Scan for the cell matching the given text and deliver its [X, Y] coordinate at center. 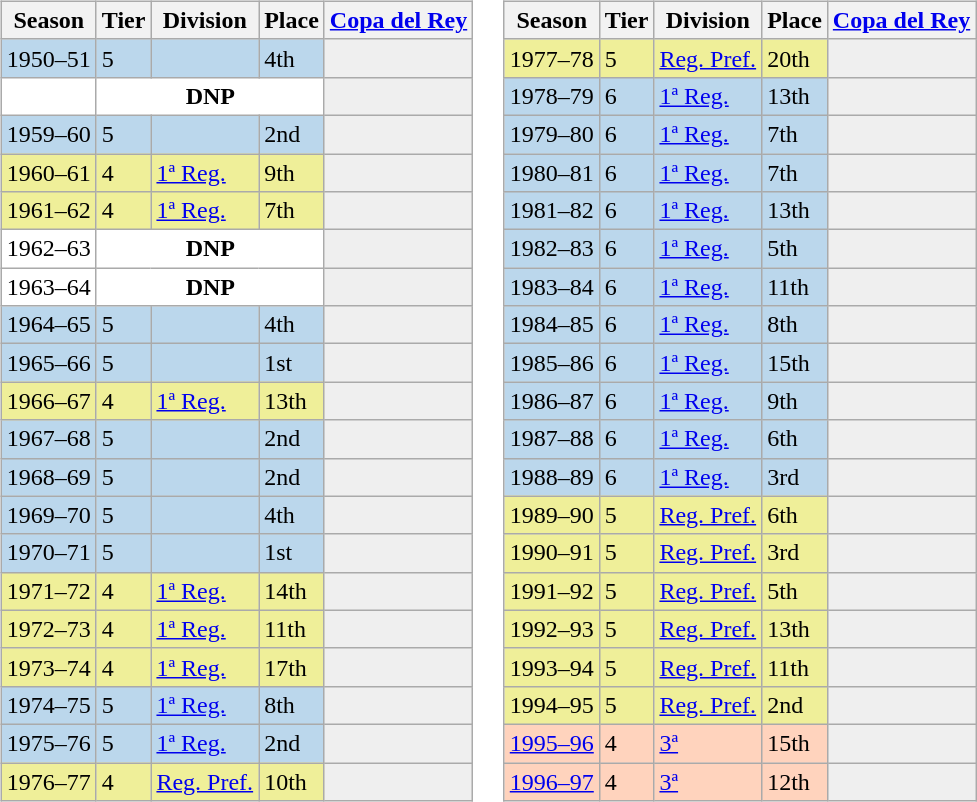
1971–72 [48, 591]
12th [795, 781]
1983–84 [552, 287]
1959–60 [48, 134]
1976–77 [48, 781]
1988–89 [552, 477]
1965–66 [48, 363]
1980–81 [552, 173]
1984–85 [552, 325]
1996–97 [552, 781]
1968–69 [48, 477]
20th [795, 58]
1991–92 [552, 591]
1973–74 [48, 667]
1950–51 [48, 58]
1981–82 [552, 211]
1969–70 [48, 515]
1994–95 [552, 705]
1990–91 [552, 553]
1993–94 [552, 667]
1966–67 [48, 401]
1974–75 [48, 705]
17th [292, 667]
1986–87 [552, 401]
1962–63 [48, 249]
1970–71 [48, 553]
1963–64 [48, 287]
1989–90 [552, 515]
1967–68 [48, 439]
10th [292, 781]
1979–80 [552, 134]
1961–62 [48, 211]
1987–88 [552, 439]
1992–93 [552, 629]
1972–73 [48, 629]
1960–61 [48, 173]
1995–96 [552, 743]
1985–86 [552, 363]
14th [292, 591]
1978–79 [552, 96]
1964–65 [48, 325]
1977–78 [552, 58]
1975–76 [48, 743]
1982–83 [552, 249]
